Detect which cell encompasses the target text, then output its (X, Y) center coordinate. 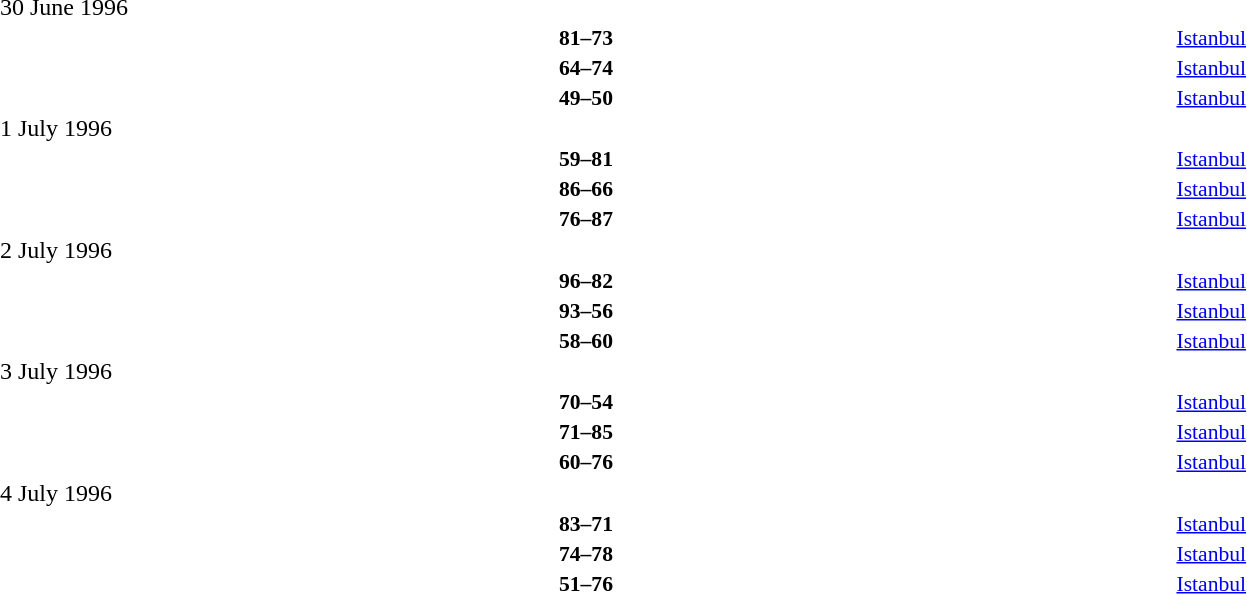
60–76 (586, 462)
49–50 (586, 98)
70–54 (586, 402)
58–60 (586, 340)
93–56 (586, 310)
59–81 (586, 159)
74–78 (586, 554)
86–66 (586, 189)
71–85 (586, 432)
83–71 (586, 524)
96–82 (586, 280)
76–87 (586, 219)
81–73 (586, 38)
64–74 (586, 68)
